Find where the given text appears and provide that cell's center as (x, y) coordinate. 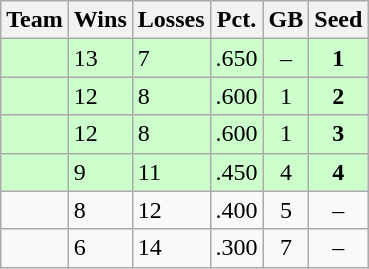
14 (171, 248)
6 (100, 248)
.400 (236, 210)
13 (100, 58)
.300 (236, 248)
Team (35, 20)
3 (338, 134)
Pct. (236, 20)
2 (338, 96)
GB (286, 20)
.650 (236, 58)
5 (286, 210)
11 (171, 172)
Seed (338, 20)
Wins (100, 20)
.450 (236, 172)
9 (100, 172)
Losses (171, 20)
